Return the [X, Y] coordinate for the center point of the cell that contains the specified text.  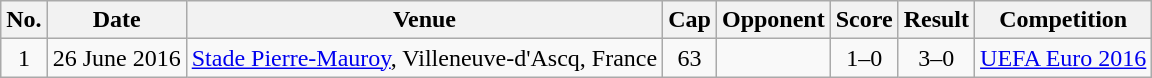
1 [24, 58]
26 June 2016 [116, 58]
63 [690, 58]
Stade Pierre-Mauroy, Villeneuve-d'Ascq, France [424, 58]
Opponent [773, 20]
Competition [1064, 20]
No. [24, 20]
1–0 [864, 58]
Cap [690, 20]
Date [116, 20]
Score [864, 20]
Result [936, 20]
3–0 [936, 58]
UEFA Euro 2016 [1064, 58]
Venue [424, 20]
